Return (x, y) of the center of cell containing provided text 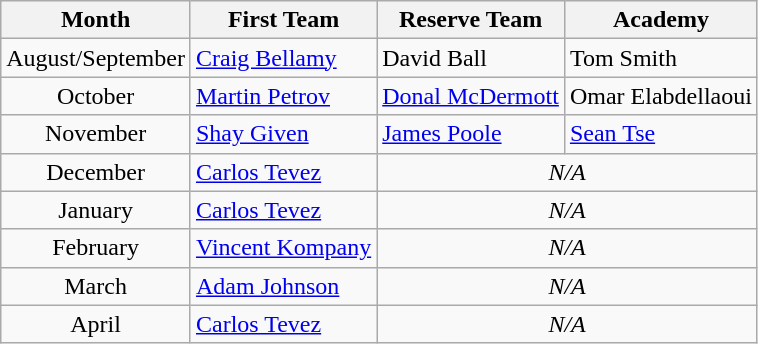
David Ball (471, 58)
October (96, 96)
November (96, 134)
Month (96, 20)
Shay Given (283, 134)
February (96, 248)
January (96, 210)
Adam Johnson (283, 286)
Reserve Team (471, 20)
Martin Petrov (283, 96)
August/September (96, 58)
April (96, 324)
First Team (283, 20)
Tom Smith (660, 58)
December (96, 172)
Craig Bellamy (283, 58)
Donal McDermott (471, 96)
March (96, 286)
Sean Tse (660, 134)
Academy (660, 20)
Vincent Kompany (283, 248)
Omar Elabdellaoui (660, 96)
James Poole (471, 134)
